Provide the (x, y) coordinate of the cell's center where the given text is located.  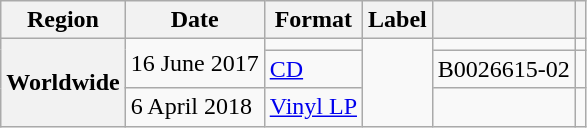
Date (194, 20)
Vinyl LP (313, 107)
16 June 2017 (194, 64)
Region (63, 20)
Label (398, 20)
CD (313, 69)
Format (313, 20)
B0026615-02 (504, 69)
6 April 2018 (194, 107)
Worldwide (63, 82)
